Extract the (X, Y) coordinate from the center of the cell holding the provided text.  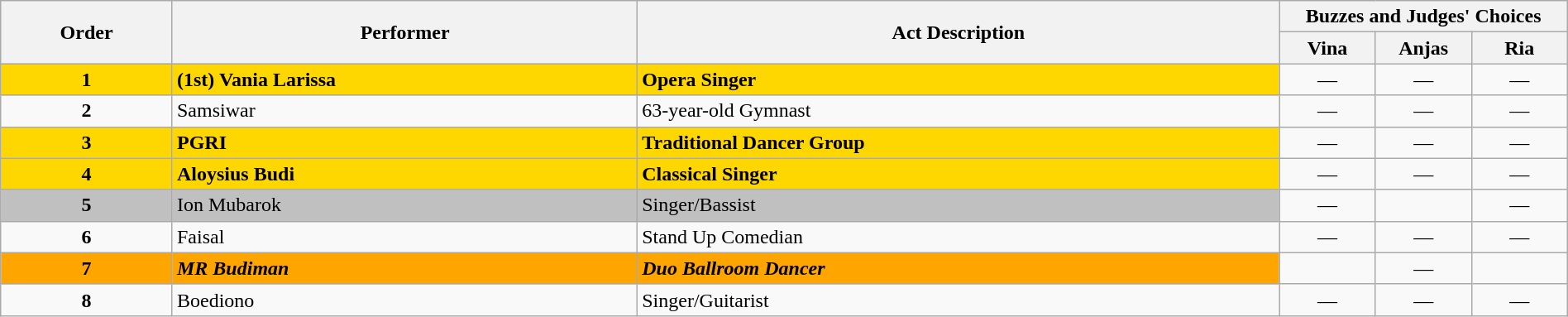
Performer (404, 32)
MR Budiman (404, 268)
Boediono (404, 300)
8 (87, 300)
Faisal (404, 237)
Classical Singer (958, 174)
1 (87, 79)
Aloysius Budi (404, 174)
Stand Up Comedian (958, 237)
Duo Ballroom Dancer (958, 268)
4 (87, 174)
5 (87, 205)
3 (87, 142)
Buzzes and Judges' Choices (1423, 17)
Vina (1327, 48)
Act Description (958, 32)
Traditional Dancer Group (958, 142)
Singer/Bassist (958, 205)
Singer/Guitarist (958, 300)
7 (87, 268)
63-year-old Gymnast (958, 111)
6 (87, 237)
2 (87, 111)
Samsiwar (404, 111)
Anjas (1423, 48)
Ria (1519, 48)
Ion Mubarok (404, 205)
Opera Singer (958, 79)
Order (87, 32)
PGRI (404, 142)
(1st) Vania Larissa (404, 79)
